Scan for the cell matching the given text and deliver its (X, Y) coordinate at center. 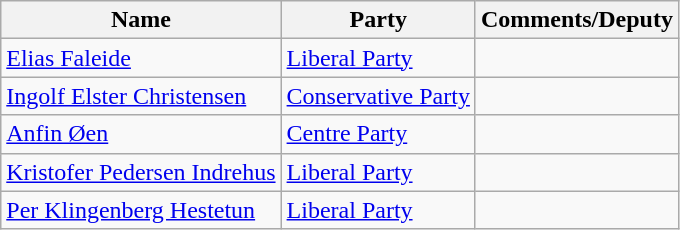
Centre Party (378, 134)
Name (141, 20)
Party (378, 20)
Elias Faleide (141, 58)
Anfin Øen (141, 134)
Ingolf Elster Christensen (141, 96)
Per Klingenberg Hestetun (141, 210)
Kristofer Pedersen Indrehus (141, 172)
Comments/Deputy (576, 20)
Conservative Party (378, 96)
